Search for the cell housing the specified text and yield its [x, y] center coordinate. 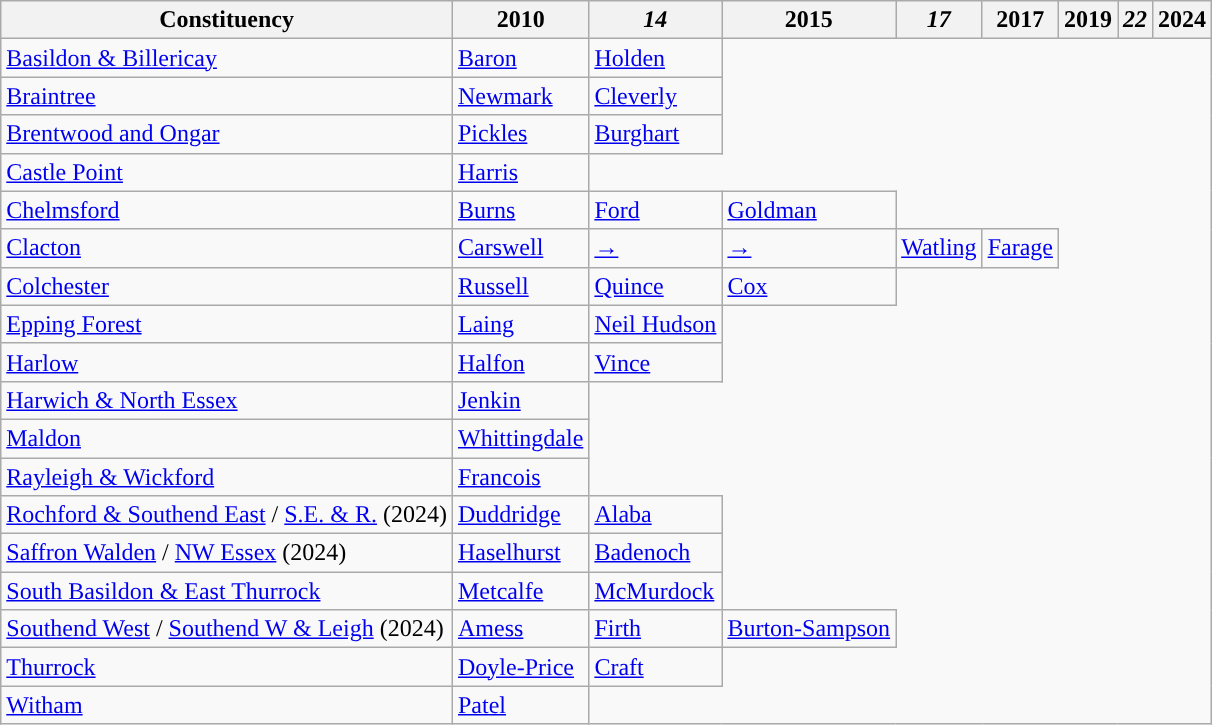
Duddridge [520, 515]
Cleverly [656, 96]
2024 [1182, 20]
Holden [656, 58]
Patel [520, 705]
Saffron Walden / NW Essex (2024) [227, 553]
2010 [520, 20]
Metcalfe [520, 591]
Thurrock [227, 667]
Doyle-Price [520, 667]
Francois [520, 477]
22 [1136, 20]
Watling [939, 248]
Whittingdale [520, 438]
2017 [1020, 20]
McMurdock [656, 591]
Constituency [227, 20]
2019 [1088, 20]
17 [939, 20]
Amess [520, 629]
Brentwood and Ongar [227, 134]
Braintree [227, 96]
Burghart [656, 134]
Neil Hudson [656, 324]
South Basildon & East Thurrock [227, 591]
Chelmsford [227, 210]
Ford [656, 210]
Carswell [520, 248]
Basildon & Billericay [227, 58]
Harris [520, 172]
Colchester [227, 286]
Laing [520, 324]
Goldman [809, 210]
Quince [656, 286]
Burton-Sampson [809, 629]
Firth [656, 629]
Jenkin [520, 400]
Baron [520, 58]
Vince [656, 362]
Rochford & Southend East / S.E. & R. (2024) [227, 515]
Halfon [520, 362]
Pickles [520, 134]
Rayleigh & Wickford [227, 477]
Castle Point [227, 172]
Witham [227, 705]
Harwich & North Essex [227, 400]
Cox [809, 286]
Farage [1020, 248]
2015 [809, 20]
Burns [520, 210]
Alaba [656, 515]
14 [656, 20]
Badenoch [656, 553]
Newmark [520, 96]
Southend West / Southend W & Leigh (2024) [227, 629]
Maldon [227, 438]
Haselhurst [520, 553]
Epping Forest [227, 324]
Russell [520, 286]
Clacton [227, 248]
Harlow [227, 362]
Craft [656, 667]
